Pinpoint the cell where the given text exists, returning its [X, Y] midpoint coordinate. 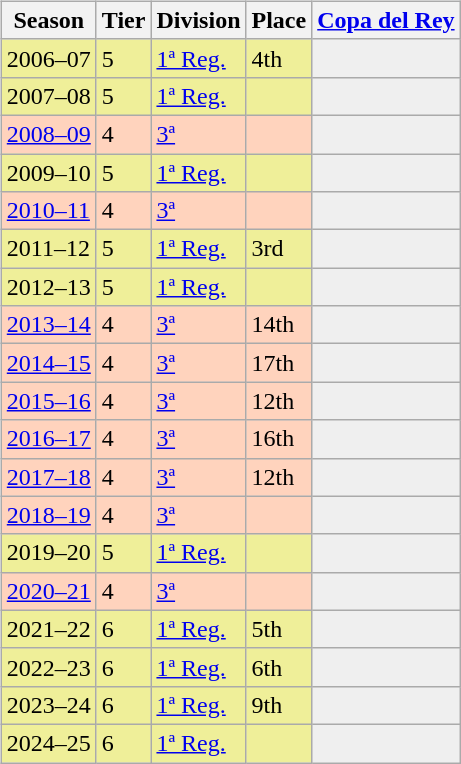
2015–16 [48, 401]
2010–11 [48, 211]
2022–23 [48, 667]
2011–12 [48, 249]
Place [279, 20]
Tier [124, 20]
Division [198, 20]
Copa del Rey [386, 20]
14th [279, 325]
2017–18 [48, 477]
17th [279, 363]
2009–10 [48, 173]
2023–24 [48, 705]
2006–07 [48, 58]
2008–09 [48, 134]
Season [48, 20]
16th [279, 439]
4th [279, 58]
2013–14 [48, 325]
2020–21 [48, 591]
2021–22 [48, 629]
9th [279, 705]
5th [279, 629]
2024–25 [48, 743]
6th [279, 667]
2007–08 [48, 96]
3rd [279, 249]
2019–20 [48, 553]
2016–17 [48, 439]
2018–19 [48, 515]
2012–13 [48, 287]
2014–15 [48, 363]
